Locate the cell with the specified text and output its [X, Y] center coordinate. 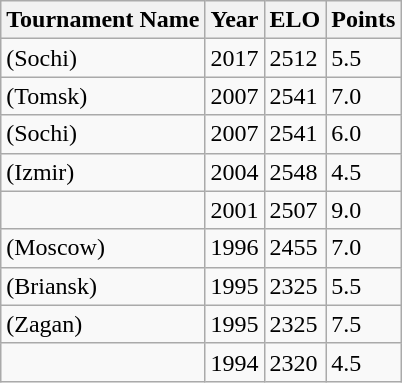
ELO [295, 20]
1994 [234, 362]
7.5 [364, 324]
Points [364, 20]
(Briansk) [103, 286]
(Izmir) [103, 172]
2004 [234, 172]
6.0 [364, 134]
2001 [234, 210]
1996 [234, 248]
9.0 [364, 210]
Year [234, 20]
2455 [295, 248]
2512 [295, 58]
(Tomsk) [103, 96]
2320 [295, 362]
(Moscow) [103, 248]
2507 [295, 210]
2017 [234, 58]
(Zagan) [103, 324]
2548 [295, 172]
Tournament Name [103, 20]
